Locate the cell with the specified text and output its [X, Y] center coordinate. 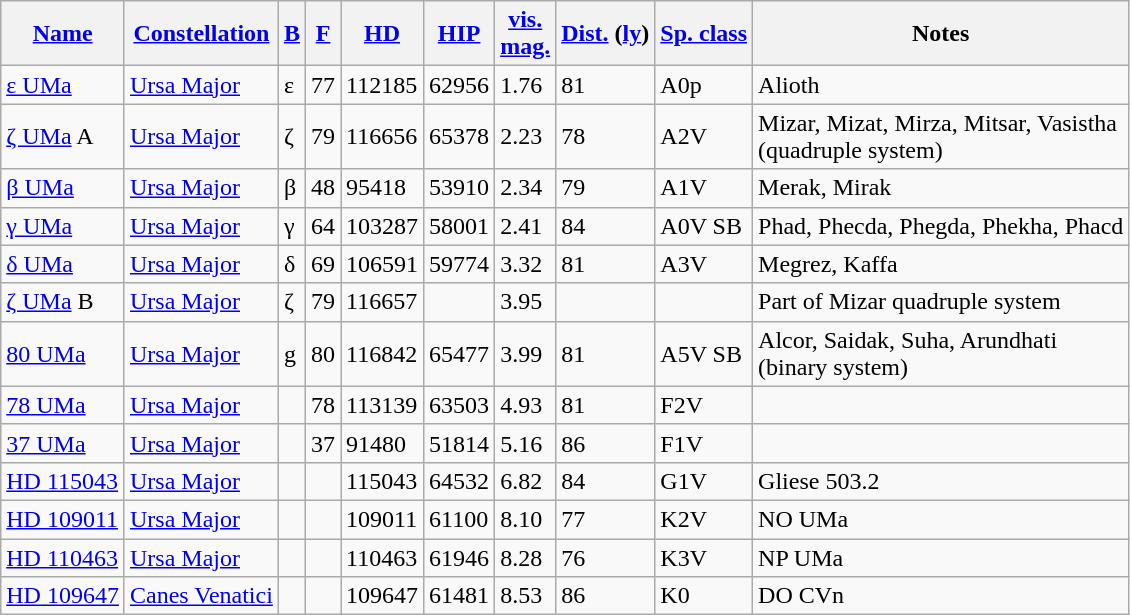
NO UMa [941, 519]
116656 [382, 136]
48 [322, 188]
110463 [382, 557]
62956 [460, 85]
A0V SB [704, 226]
2.23 [526, 136]
2.34 [526, 188]
δ UMa [63, 264]
3.95 [526, 302]
63503 [460, 405]
Constellation [201, 34]
Name [63, 34]
β [292, 188]
HD 110463 [63, 557]
113139 [382, 405]
Alcor, Saidak, Suha, Arundhati(binary system) [941, 354]
59774 [460, 264]
A0p [704, 85]
1.76 [526, 85]
78 UMa [63, 405]
64532 [460, 481]
115043 [382, 481]
61481 [460, 596]
91480 [382, 443]
Mizar, Mizat, Mirza, Mitsar, Vasistha(quadruple system) [941, 136]
ζ UMa B [63, 302]
Canes Venatici [201, 596]
37 [322, 443]
Sp. class [704, 34]
Phad, Phecda, Phegda, Phekha, Phacd [941, 226]
76 [606, 557]
Gliese 503.2 [941, 481]
58001 [460, 226]
65477 [460, 354]
3.32 [526, 264]
Notes [941, 34]
A1V [704, 188]
103287 [382, 226]
61946 [460, 557]
F [322, 34]
ε UMa [63, 85]
β UMa [63, 188]
B [292, 34]
3.99 [526, 354]
116842 [382, 354]
K2V [704, 519]
F2V [704, 405]
65378 [460, 136]
HIP [460, 34]
γ [292, 226]
K0 [704, 596]
Part of Mizar quadruple system [941, 302]
F1V [704, 443]
8.10 [526, 519]
5.16 [526, 443]
ζ UMa A [63, 136]
8.28 [526, 557]
γ UMa [63, 226]
69 [322, 264]
HD 115043 [63, 481]
NP UMa [941, 557]
Merak, Mirak [941, 188]
HD 109011 [63, 519]
DO CVn [941, 596]
Dist. (ly) [606, 34]
37 UMa [63, 443]
A2V [704, 136]
112185 [382, 85]
109011 [382, 519]
61100 [460, 519]
4.93 [526, 405]
64 [322, 226]
A3V [704, 264]
8.53 [526, 596]
G1V [704, 481]
HD [382, 34]
51814 [460, 443]
53910 [460, 188]
6.82 [526, 481]
A5V SB [704, 354]
80 UMa [63, 354]
109647 [382, 596]
95418 [382, 188]
δ [292, 264]
ε [292, 85]
106591 [382, 264]
Alioth [941, 85]
g [292, 354]
HD 109647 [63, 596]
2.41 [526, 226]
116657 [382, 302]
Megrez, Kaffa [941, 264]
80 [322, 354]
vis.mag. [526, 34]
K3V [704, 557]
